Return (x, y) of the center of cell containing provided text 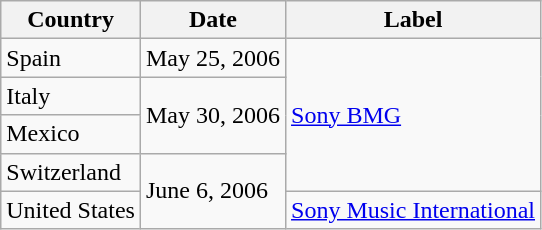
May 25, 2006 (212, 58)
Country (71, 20)
Spain (71, 58)
Switzerland (71, 172)
Mexico (71, 134)
Sony Music International (414, 210)
Label (414, 20)
May 30, 2006 (212, 115)
Date (212, 20)
United States (71, 210)
June 6, 2006 (212, 191)
Sony BMG (414, 115)
Italy (71, 96)
